Return the [x, y] coordinate for the center point of the cell that contains the specified text.  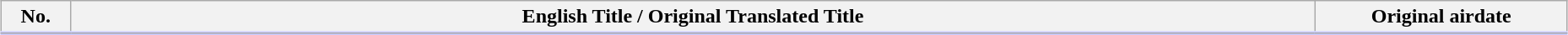
Original airdate [1441, 17]
English Title / Original Translated Title [693, 17]
No. [35, 17]
